Pinpoint the cell where the given text exists, returning its (X, Y) midpoint coordinate. 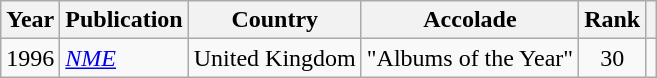
Publication (124, 20)
30 (612, 58)
NME (124, 58)
"Albums of the Year" (470, 58)
Accolade (470, 20)
United Kingdom (274, 58)
1996 (30, 58)
Country (274, 20)
Year (30, 20)
Rank (612, 20)
